Search for the cell housing the specified text and yield its (x, y) center coordinate. 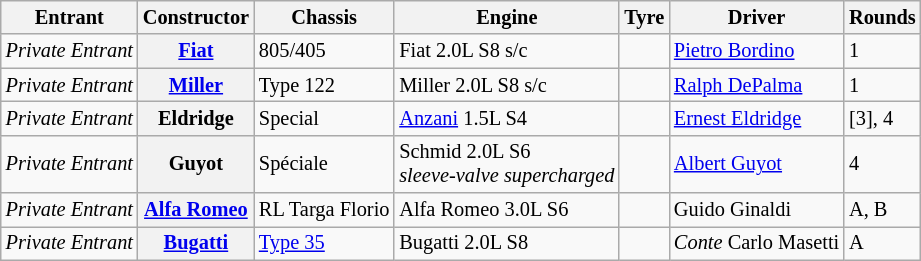
4 (882, 164)
Anzani 1.5L S4 (506, 118)
Tyre (644, 17)
Fiat 2.0L S8 s/c (506, 51)
Spéciale (324, 164)
Guido Ginaldi (756, 210)
A (882, 243)
Conte Carlo Masetti (756, 243)
Alfa Romeo 3.0L S6 (506, 210)
Special (324, 118)
Alfa Romeo (196, 210)
Entrant (70, 17)
805/405 (324, 51)
Schmid 2.0L S6sleeve-valve supercharged (506, 164)
Chassis (324, 17)
Fiat (196, 51)
Type 122 (324, 85)
Bugatti 2.0L S8 (506, 243)
Guyot (196, 164)
A, B (882, 210)
Ernest Eldridge (756, 118)
[3], 4 (882, 118)
Miller 2.0L S8 s/c (506, 85)
Type 35 (324, 243)
Ralph DePalma (756, 85)
Miller (196, 85)
Engine (506, 17)
Driver (756, 17)
RL Targa Florio (324, 210)
Rounds (882, 17)
Bugatti (196, 243)
Constructor (196, 17)
Pietro Bordino (756, 51)
Eldridge (196, 118)
Albert Guyot (756, 164)
